Provide the (x, y) coordinate of the cell's center where the given text is located.  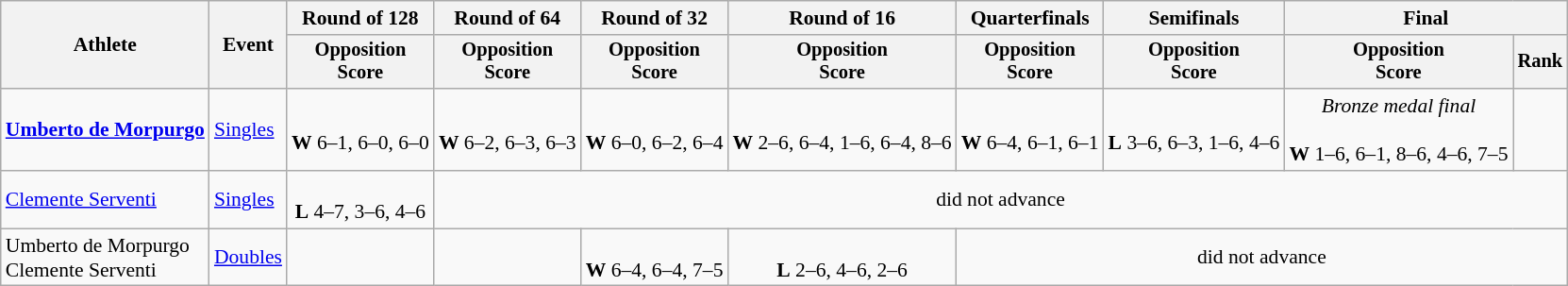
Bronze medal final W 1–6, 6–1, 8–6, 4–6, 7–5 (1398, 130)
Rank (1541, 62)
Quarterfinals (1030, 18)
Athlete (106, 45)
Final (1426, 18)
W 6–2, 6–3, 6–3 (508, 130)
Umberto de Morpurgo Clemente Serventi (106, 257)
W 6–1, 6–0, 6–0 (360, 130)
Event (248, 45)
W 6–4, 6–4, 7–5 (655, 257)
W 6–0, 6–2, 6–4 (655, 130)
Round of 128 (360, 18)
Doubles (248, 257)
W 6–4, 6–1, 6–1 (1030, 130)
Semifinals (1194, 18)
L 3–6, 6–3, 1–6, 4–6 (1194, 130)
W 2–6, 6–4, 1–6, 6–4, 8–6 (842, 130)
L 2–6, 4–6, 2–6 (842, 257)
L 4–7, 3–6, 4–6 (360, 200)
Round of 32 (655, 18)
Umberto de Morpurgo (106, 130)
Round of 16 (842, 18)
Round of 64 (508, 18)
Clemente Serventi (106, 200)
